Capture the cell that displays the provided text and extract its (X, Y) central coordinate. 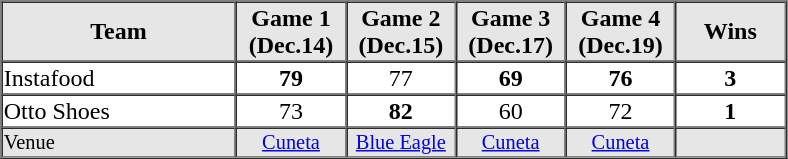
Game 4 (Dec.19) (621, 32)
Game 3 (Dec.17) (511, 32)
Game 1 (Dec.14) (291, 32)
3 (730, 78)
73 (291, 110)
Team (118, 32)
Blue Eagle (401, 143)
Venue (118, 143)
79 (291, 78)
69 (511, 78)
1 (730, 110)
72 (621, 110)
Otto Shoes (118, 110)
76 (621, 78)
60 (511, 110)
Wins (730, 32)
Game 2 (Dec.15) (401, 32)
82 (401, 110)
Instafood (118, 78)
77 (401, 78)
